Find where the given text appears and provide that cell's center as [x, y] coordinate. 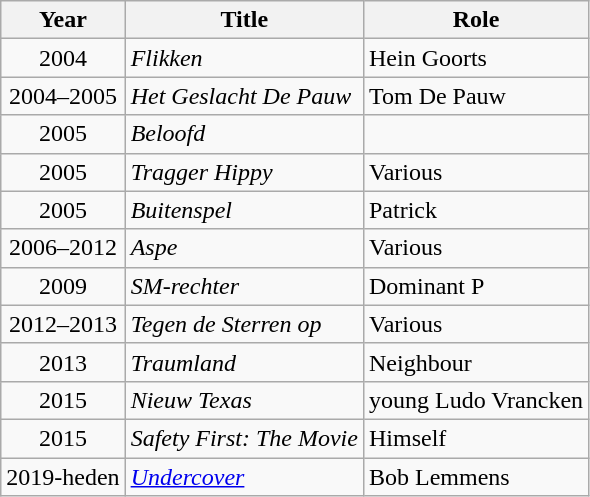
Tragger Hippy [244, 172]
Hein Goorts [476, 58]
Aspe [244, 248]
2004 [63, 58]
young Ludo Vrancken [476, 400]
Beloofd [244, 134]
2004–2005 [63, 96]
Patrick [476, 210]
Title [244, 20]
Neighbour [476, 362]
Year [63, 20]
2006–2012 [63, 248]
Safety First: The Movie [244, 438]
Himself [476, 438]
Het Geslacht De Pauw [244, 96]
2012–2013 [63, 324]
Undercover [244, 477]
Dominant P [476, 286]
SM-rechter [244, 286]
Tom De Pauw [476, 96]
Traumland [244, 362]
Buitenspel [244, 210]
Nieuw Texas [244, 400]
Bob Lemmens [476, 477]
Role [476, 20]
2009 [63, 286]
Flikken [244, 58]
2013 [63, 362]
2019-heden [63, 477]
Tegen de Sterren op [244, 324]
